Identify which cell holds the provided text, then report its (X, Y) central coordinate. 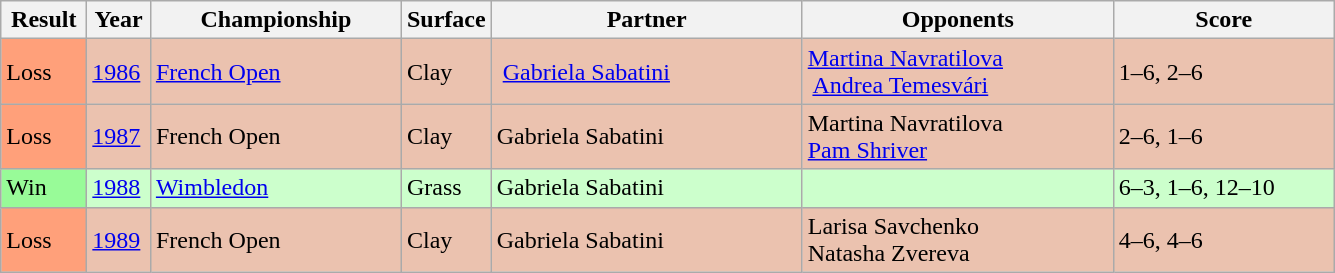
Grass (446, 188)
Score (1224, 20)
1987 (119, 136)
Martina Navratilova Andrea Temesvári (958, 72)
Martina Navratilova Pam Shriver (958, 136)
Partner (646, 20)
6–3, 1–6, 12–10 (1224, 188)
2–6, 1–6 (1224, 136)
Wimbledon (276, 188)
1988 (119, 188)
1989 (119, 240)
Larisa Savchenko Natasha Zvereva (958, 240)
1986 (119, 72)
Surface (446, 20)
1–6, 2–6 (1224, 72)
Win (44, 188)
Opponents (958, 20)
Year (119, 20)
Championship (276, 20)
4–6, 4–6 (1224, 240)
Result (44, 20)
